Output the (x, y) coordinate of the center of the cell containing the given text.  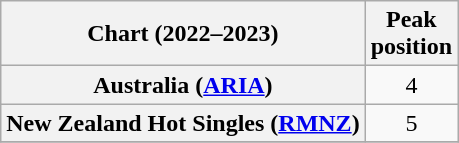
Chart (2022–2023) (183, 34)
5 (411, 123)
Peakposition (411, 34)
New Zealand Hot Singles (RMNZ) (183, 123)
4 (411, 85)
Australia (ARIA) (183, 85)
